Pinpoint the cell where the given text exists, returning its (x, y) midpoint coordinate. 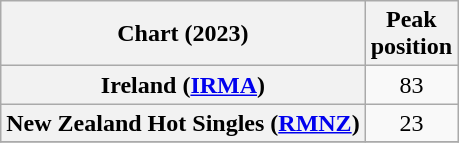
New Zealand Hot Singles (RMNZ) (183, 123)
23 (411, 123)
Ireland (IRMA) (183, 85)
83 (411, 85)
Chart (2023) (183, 34)
Peakposition (411, 34)
